For the text-containing cell, return its midpoint in (x, y) coordinate format. 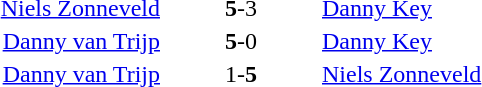
5-0 (240, 41)
